Return [x, y] of the center of cell containing provided text 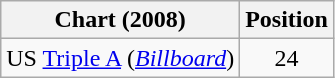
Chart (2008) [120, 20]
Position [287, 20]
US Triple A (Billboard) [120, 58]
24 [287, 58]
